Extract the (X, Y) coordinate from the center of the cell holding the provided text.  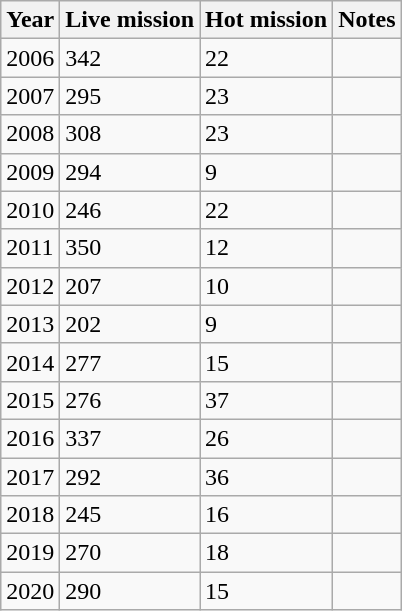
202 (130, 324)
308 (130, 134)
207 (130, 286)
350 (130, 248)
337 (130, 438)
12 (266, 248)
26 (266, 438)
2015 (30, 400)
2020 (30, 591)
36 (266, 477)
342 (130, 58)
2006 (30, 58)
277 (130, 362)
2009 (30, 172)
Live mission (130, 20)
10 (266, 286)
2014 (30, 362)
16 (266, 515)
270 (130, 553)
Notes (367, 20)
2011 (30, 248)
2008 (30, 134)
245 (130, 515)
2007 (30, 96)
2019 (30, 553)
294 (130, 172)
18 (266, 553)
292 (130, 477)
Year (30, 20)
2017 (30, 477)
295 (130, 96)
37 (266, 400)
290 (130, 591)
246 (130, 210)
2013 (30, 324)
Hot mission (266, 20)
276 (130, 400)
2010 (30, 210)
2018 (30, 515)
2012 (30, 286)
2016 (30, 438)
